Return the [X, Y] coordinate for the center point of the cell that contains the specified text.  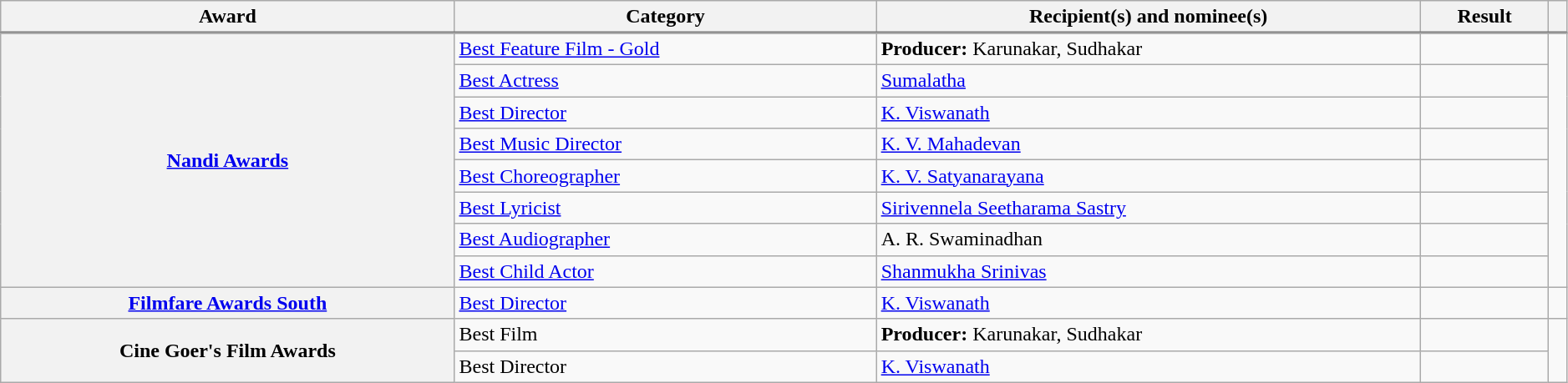
Result [1484, 17]
Recipient(s) and nominee(s) [1148, 17]
Best Lyricist [665, 208]
Sumalatha [1148, 81]
Best Choreographer [665, 176]
A. R. Swaminadhan [1148, 239]
Best Film [665, 335]
Award [227, 17]
Best Child Actor [665, 271]
Best Feature Film - Gold [665, 49]
Filmfare Awards South [227, 303]
Cine Goer's Film Awards [227, 350]
Best Actress [665, 81]
Best Audiographer [665, 239]
Nandi Awards [227, 160]
Best Music Director [665, 144]
K. V. Mahadevan [1148, 144]
Sirivennela Seetharama Sastry [1148, 208]
Category [665, 17]
K. V. Satyanarayana [1148, 176]
Shanmukha Srinivas [1148, 271]
